Return the [x, y] coordinate for the center point of the cell that contains the specified text.  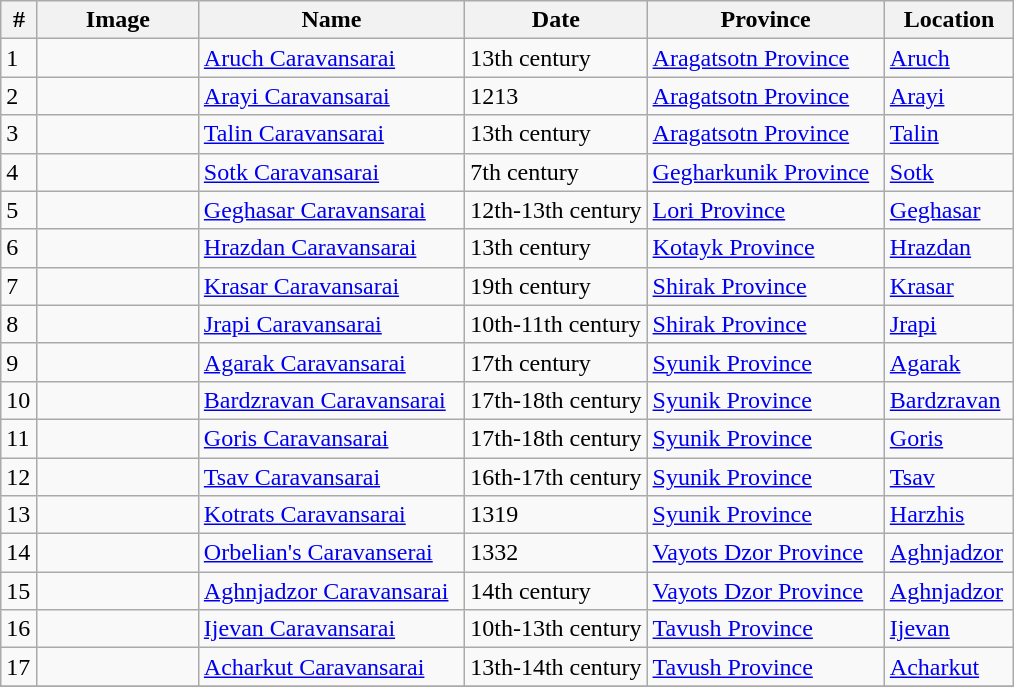
Gegharkunik Province [766, 172]
Harzhis [949, 515]
10th-13th century [556, 629]
Bardzravan [949, 400]
Arayi [949, 96]
12 [20, 477]
Krasar [949, 286]
Aghnjadzor Caravansarai [331, 591]
1213 [556, 96]
Lori Province [766, 210]
Hrazdan [949, 248]
Krasar Caravansarai [331, 286]
Location [949, 20]
2 [20, 96]
5 [20, 210]
Tsav [949, 477]
13th-14th century [556, 667]
16th-17th century [556, 477]
15 [20, 591]
7th century [556, 172]
6 [20, 248]
Image [118, 20]
12th-13th century [556, 210]
1319 [556, 515]
17th century [556, 362]
11 [20, 438]
1332 [556, 553]
Aruch Caravansarai [331, 58]
Acharkut Caravansarai [331, 667]
16 [20, 629]
3 [20, 134]
Kotayk Province [766, 248]
9 [20, 362]
Sotk Caravansarai [331, 172]
Jrapi Caravansarai [331, 324]
19th century [556, 286]
Talin [949, 134]
Agarak [949, 362]
Sotk [949, 172]
Geghasar [949, 210]
10th-11th century [556, 324]
Orbelian's Caravanserai [331, 553]
Talin Caravansarai [331, 134]
Date [556, 20]
Geghasar Caravansarai [331, 210]
Ijevan [949, 629]
Agarak Caravansarai [331, 362]
Goris Caravansarai [331, 438]
Kotrats Caravansarai [331, 515]
13 [20, 515]
Aruch [949, 58]
1 [20, 58]
10 [20, 400]
4 [20, 172]
17 [20, 667]
Name [331, 20]
Arayi Caravansarai [331, 96]
Goris [949, 438]
Jrapi [949, 324]
Province [766, 20]
14 [20, 553]
Bardzravan Caravansarai [331, 400]
7 [20, 286]
# [20, 20]
Hrazdan Caravansarai [331, 248]
14th century [556, 591]
Ijevan Caravansarai [331, 629]
Tsav Caravansarai [331, 477]
Acharkut [949, 667]
8 [20, 324]
